Return (X, Y) of the center of cell containing provided text 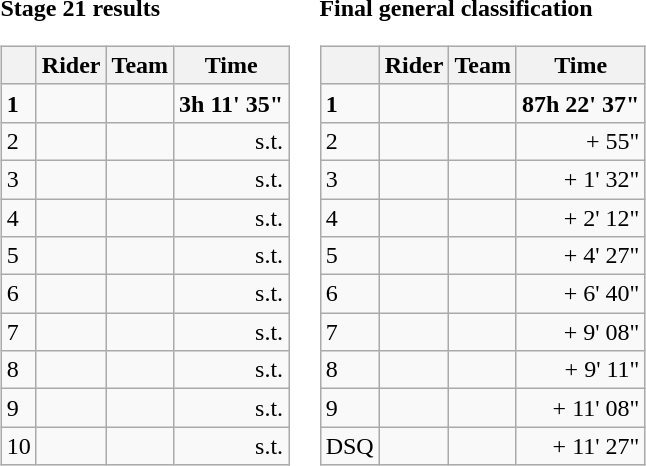
+ 4' 27" (580, 256)
+ 9' 11" (580, 370)
+ 11' 08" (580, 408)
DSQ (350, 446)
87h 22' 37" (580, 103)
+ 1' 32" (580, 179)
3h 11' 35" (232, 103)
+ 6' 40" (580, 294)
10 (18, 446)
+ 55" (580, 141)
+ 11' 27" (580, 446)
+ 2' 12" (580, 217)
+ 9' 08" (580, 332)
